Extract the [x, y] coordinate from the center of the cell holding the provided text.  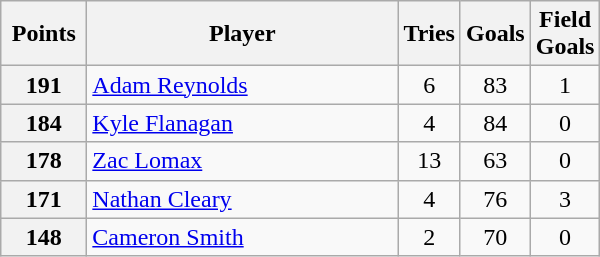
171 [44, 199]
Tries [430, 34]
Field Goals [565, 34]
Goals [495, 34]
13 [430, 161]
Nathan Cleary [242, 199]
148 [44, 237]
70 [495, 237]
3 [565, 199]
Player [242, 34]
1 [565, 85]
6 [430, 85]
Points [44, 34]
83 [495, 85]
76 [495, 199]
184 [44, 123]
63 [495, 161]
Adam Reynolds [242, 85]
2 [430, 237]
Cameron Smith [242, 237]
178 [44, 161]
Kyle Flanagan [242, 123]
Zac Lomax [242, 161]
84 [495, 123]
191 [44, 85]
